For the text-containing cell, return its midpoint in (x, y) coordinate format. 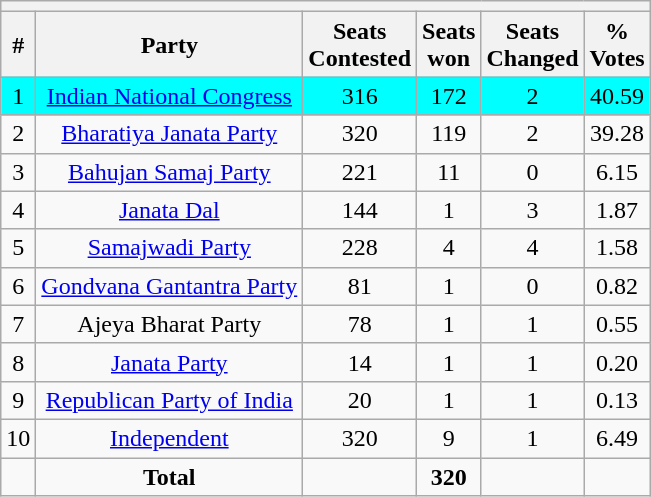
Bharatiya Janata Party (170, 134)
0.82 (617, 286)
0.55 (617, 324)
Seatswon (449, 44)
# (18, 44)
6 (18, 286)
6.15 (617, 172)
Janata Party (170, 362)
Republican Party of India (170, 400)
0.20 (617, 362)
8 (18, 362)
119 (449, 134)
Party (170, 44)
6.49 (617, 438)
11 (449, 172)
Seats Changed (532, 44)
144 (360, 210)
39.28 (617, 134)
%Votes (617, 44)
40.59 (617, 96)
1.58 (617, 248)
20 (360, 400)
316 (360, 96)
172 (449, 96)
78 (360, 324)
Total (170, 477)
0.13 (617, 400)
81 (360, 286)
14 (360, 362)
221 (360, 172)
Bahujan Samaj Party (170, 172)
SeatsContested (360, 44)
Samajwadi Party (170, 248)
Gondvana Gantantra Party (170, 286)
1.87 (617, 210)
Ajeya Bharat Party (170, 324)
Janata Dal (170, 210)
10 (18, 438)
5 (18, 248)
Indian National Congress (170, 96)
7 (18, 324)
Independent (170, 438)
228 (360, 248)
